Return the [X, Y] coordinate for the center point of the cell that contains the specified text.  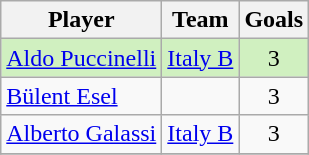
Team [200, 20]
Bülent Esel [82, 96]
Player [82, 20]
Aldo Puccinelli [82, 58]
Alberto Galassi [82, 134]
Goals [274, 20]
